Locate the cell with the specified text and output its (x, y) center coordinate. 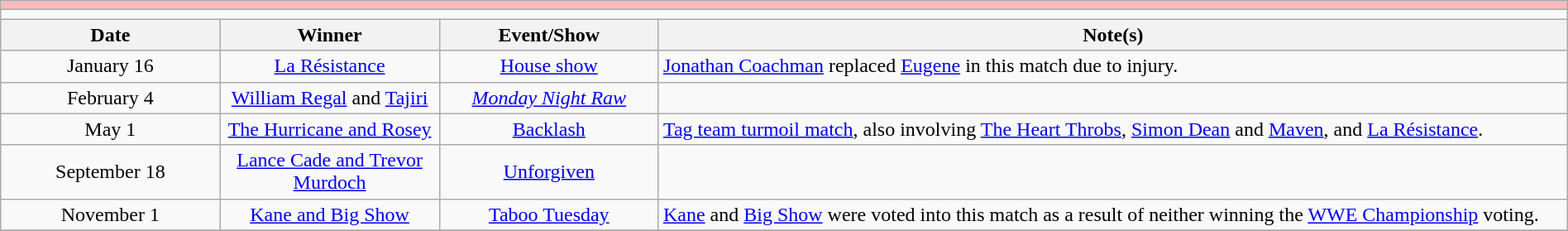
Winner (329, 35)
The Hurricane and Rosey (329, 129)
February 4 (111, 98)
Jonathan Coachman replaced Eugene in this match due to injury. (1113, 66)
September 18 (111, 172)
Date (111, 35)
House show (549, 66)
Taboo Tuesday (549, 214)
Unforgiven (549, 172)
Tag team turmoil match, also involving The Heart Throbs, Simon Dean and Maven, and La Résistance. (1113, 129)
William Regal and Tajiri (329, 98)
Lance Cade and Trevor Murdoch (329, 172)
November 1 (111, 214)
Kane and Big Show were voted into this match as a result of neither winning the WWE Championship voting. (1113, 214)
Backlash (549, 129)
Kane and Big Show (329, 214)
January 16 (111, 66)
Event/Show (549, 35)
May 1 (111, 129)
La Résistance (329, 66)
Monday Night Raw (549, 98)
Note(s) (1113, 35)
